Provide the [X, Y] coordinate of the cell's center where the given text is located.  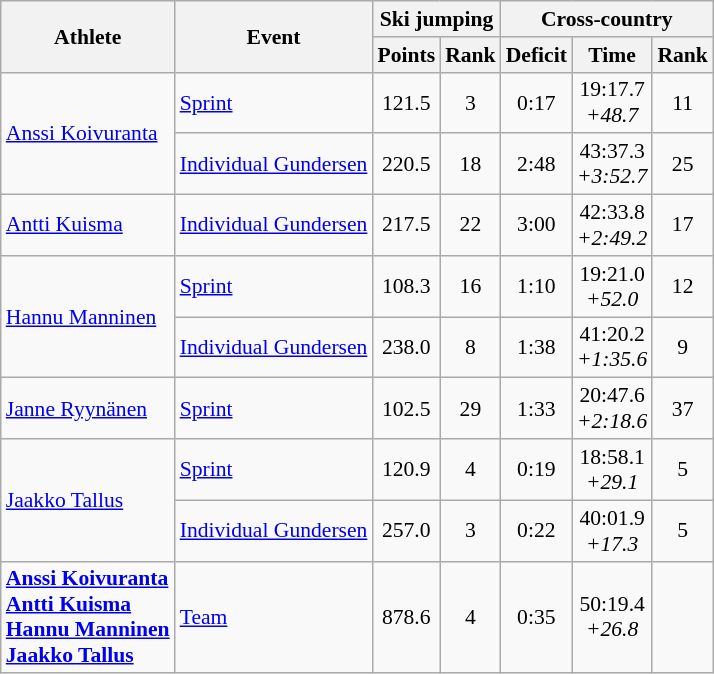
43:37.3 +3:52.7 [612, 164]
41:20.2 +1:35.6 [612, 348]
12 [682, 286]
2:48 [536, 164]
Janne Ryynänen [88, 408]
29 [470, 408]
1:38 [536, 348]
9 [682, 348]
257.0 [406, 530]
Hannu Manninen [88, 317]
8 [470, 348]
Time [612, 55]
238.0 [406, 348]
17 [682, 226]
18:58.1 +29.1 [612, 470]
Jaakko Tallus [88, 500]
22 [470, 226]
120.9 [406, 470]
Points [406, 55]
Athlete [88, 36]
3:00 [536, 226]
40:01.9 +17.3 [612, 530]
878.6 [406, 617]
121.5 [406, 102]
11 [682, 102]
0:22 [536, 530]
42:33.8 +2:49.2 [612, 226]
Anssi Koivuranta [88, 133]
1:33 [536, 408]
37 [682, 408]
16 [470, 286]
0:19 [536, 470]
217.5 [406, 226]
Cross-country [607, 19]
50:19.4 +26.8 [612, 617]
Event [274, 36]
220.5 [406, 164]
108.3 [406, 286]
1:10 [536, 286]
18 [470, 164]
20:47.6 +2:18.6 [612, 408]
Deficit [536, 55]
Antti Kuisma [88, 226]
0:17 [536, 102]
102.5 [406, 408]
Anssi KoivurantaAntti KuismaHannu ManninenJaakko Tallus [88, 617]
0:35 [536, 617]
Team [274, 617]
19:17.7 +48.7 [612, 102]
25 [682, 164]
19:21.0 +52.0 [612, 286]
Ski jumping [436, 19]
